Scan for the cell matching the given text and deliver its [x, y] coordinate at center. 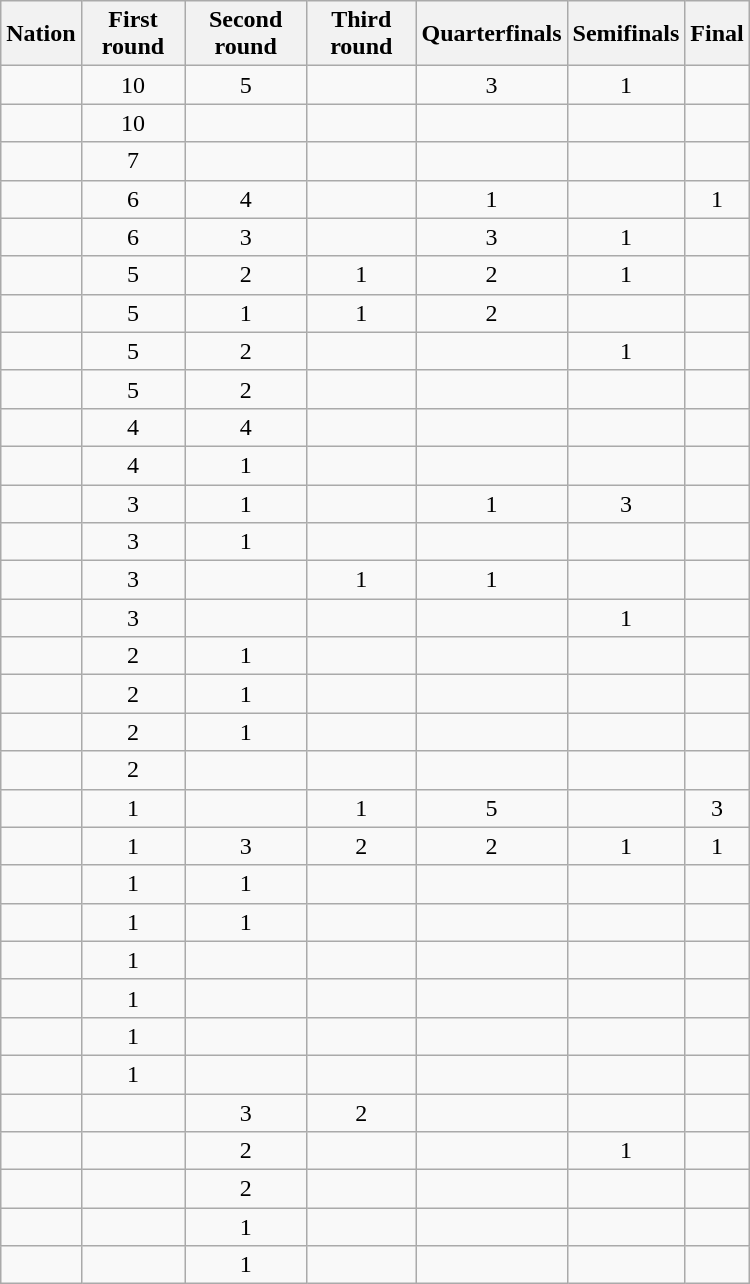
Semifinals [626, 34]
7 [133, 161]
Third round [362, 34]
Quarterfinals [492, 34]
Nation [41, 34]
Final [717, 34]
Second round [246, 34]
First round [133, 34]
